Pinpoint the cell where the given text exists, returning its (X, Y) midpoint coordinate. 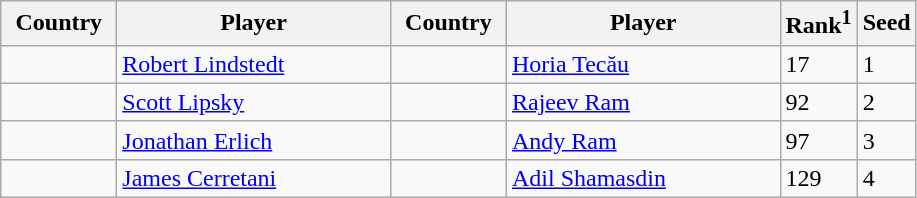
92 (818, 102)
17 (818, 64)
Adil Shamasdin (643, 178)
Scott Lipsky (254, 102)
Seed (886, 24)
Robert Lindstedt (254, 64)
3 (886, 140)
Rajeev Ram (643, 102)
97 (818, 140)
Rank1 (818, 24)
1 (886, 64)
James Cerretani (254, 178)
Jonathan Erlich (254, 140)
Andy Ram (643, 140)
129 (818, 178)
2 (886, 102)
Horia Tecău (643, 64)
4 (886, 178)
